Determine the [X, Y] coordinate at the center of the cell enclosing the given text.  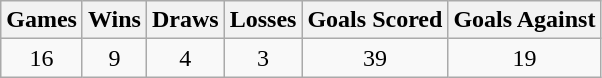
Goals Scored [375, 20]
3 [263, 58]
19 [524, 58]
Draws [185, 20]
16 [42, 58]
Wins [114, 20]
Losses [263, 20]
9 [114, 58]
Games [42, 20]
4 [185, 58]
39 [375, 58]
Goals Against [524, 20]
